Capture the cell that displays the provided text and extract its [x, y] central coordinate. 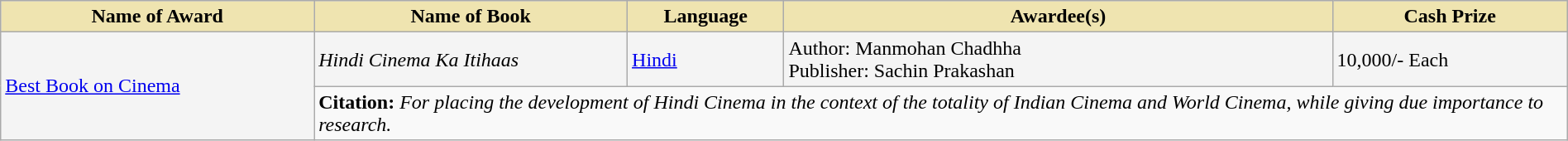
Hindi Cinema Ka Itihaas [471, 60]
Name of Award [157, 17]
Hindi [706, 60]
Awardee(s) [1059, 17]
Language [706, 17]
Name of Book [471, 17]
Author: Manmohan ChadhhaPublisher: Sachin Prakashan [1059, 60]
Cash Prize [1450, 17]
Best Book on Cinema [157, 86]
10,000/- Each [1450, 60]
